Detect which cell encompasses the target text, then output its [x, y] center coordinate. 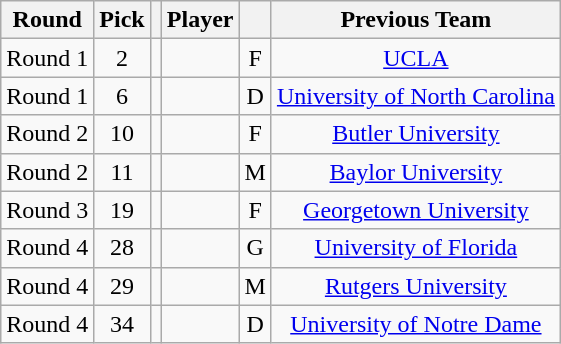
Georgetown University [416, 210]
10 [122, 134]
UCLA [416, 58]
Previous Team [416, 20]
19 [122, 210]
Butler University [416, 134]
6 [122, 96]
University of Florida [416, 248]
University of Notre Dame [416, 324]
Round [48, 20]
28 [122, 248]
University of North Carolina [416, 96]
34 [122, 324]
G [255, 248]
2 [122, 58]
Player [200, 20]
Pick [122, 20]
Baylor University [416, 172]
11 [122, 172]
Round 3 [48, 210]
29 [122, 286]
Rutgers University [416, 286]
